Output the (x, y) coordinate of the center of the cell containing the given text.  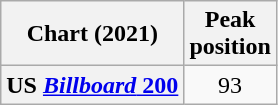
93 (230, 85)
Peakposition (230, 34)
Chart (2021) (92, 34)
US Billboard 200 (92, 85)
